Determine the (x, y) coordinate at the center of the cell enclosing the given text.  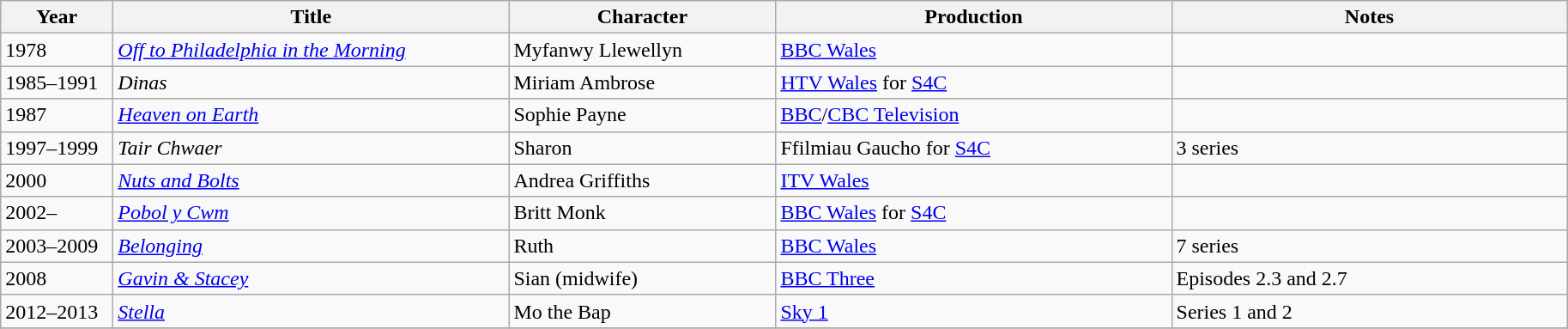
Sky 1 (973, 311)
1985–1991 (57, 82)
Production (973, 17)
Title (311, 17)
Sharon (642, 148)
Character (642, 17)
BBC Three (973, 278)
Heaven on Earth (311, 115)
Nuts and Bolts (311, 180)
Dinas (311, 82)
2003–2009 (57, 246)
Pobol y Cwm (311, 213)
1978 (57, 50)
Stella (311, 311)
Series 1 and 2 (1370, 311)
Britt Monk (642, 213)
Ffilmiau Gaucho for S4C (973, 148)
Miriam Ambrose (642, 82)
7 series (1370, 246)
Myfanwy Llewellyn (642, 50)
Year (57, 17)
Belonging (311, 246)
Sophie Payne (642, 115)
2008 (57, 278)
2000 (57, 180)
BBC/CBC Television (973, 115)
Andrea Griffiths (642, 180)
HTV Wales for S4C (973, 82)
Mo the Bap (642, 311)
1987 (57, 115)
3 series (1370, 148)
2002– (57, 213)
Notes (1370, 17)
Ruth (642, 246)
Episodes 2.3 and 2.7 (1370, 278)
Tair Chwaer (311, 148)
Off to Philadelphia in the Morning (311, 50)
Sian (midwife) (642, 278)
ITV Wales (973, 180)
Gavin & Stacey (311, 278)
2012–2013 (57, 311)
BBC Wales for S4C (973, 213)
1997–1999 (57, 148)
